Provide the [X, Y] coordinate of the cell's center where the given text is located.  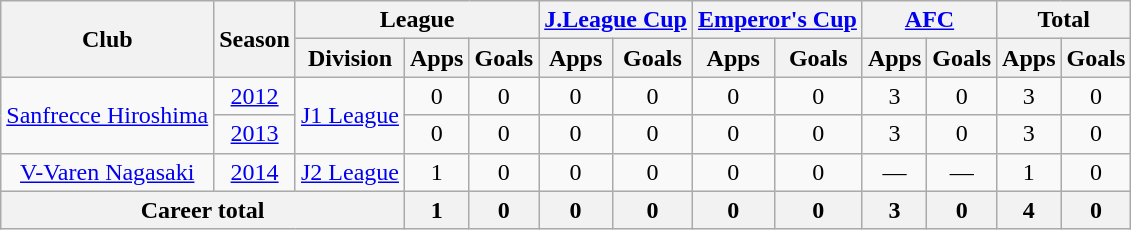
J.League Cup [616, 20]
Career total [203, 210]
Emperor's Cup [777, 20]
2013 [255, 134]
4 [1029, 210]
Division [350, 58]
Total [1064, 20]
AFC [929, 20]
J1 League [350, 115]
Club [108, 39]
V-Varen Nagasaki [108, 172]
2014 [255, 172]
Season [255, 39]
2012 [255, 96]
League [416, 20]
J2 League [350, 172]
Sanfrecce Hiroshima [108, 115]
